Capture the cell that displays the provided text and extract its (x, y) central coordinate. 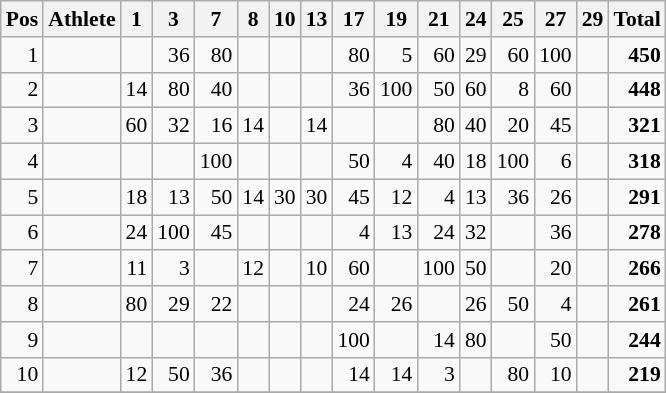
450 (636, 55)
261 (636, 304)
16 (216, 126)
Total (636, 19)
448 (636, 90)
219 (636, 375)
266 (636, 269)
291 (636, 197)
22 (216, 304)
244 (636, 340)
17 (354, 19)
Athlete (82, 19)
27 (556, 19)
321 (636, 126)
21 (438, 19)
Pos (22, 19)
11 (137, 269)
9 (22, 340)
318 (636, 162)
19 (396, 19)
25 (514, 19)
278 (636, 233)
2 (22, 90)
